Extract the [X, Y] coordinate from the center of the cell holding the provided text.  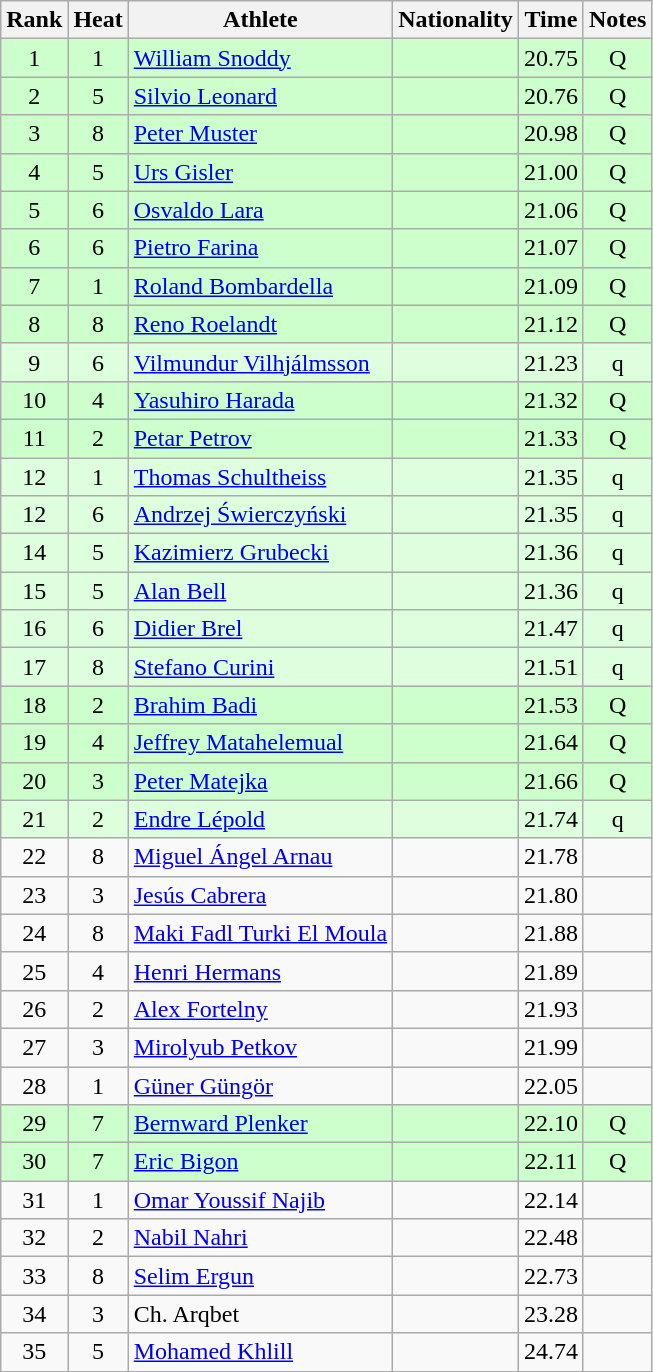
34 [34, 1314]
28 [34, 1085]
23.28 [550, 1314]
Nabil Nahri [260, 1238]
21.51 [550, 667]
24.74 [550, 1352]
Brahim Badi [260, 705]
Mohamed Khlill [260, 1352]
20.75 [550, 58]
Vilmundur Vilhjálmsson [260, 362]
Selim Ergun [260, 1276]
20.98 [550, 134]
Yasuhiro Harada [260, 400]
Osvaldo Lara [260, 210]
Bernward Plenker [260, 1124]
22.10 [550, 1124]
Ch. Arqbet [260, 1314]
21.06 [550, 210]
Pietro Farina [260, 248]
9 [34, 362]
21.00 [550, 172]
Peter Muster [260, 134]
Athlete [260, 20]
Silvio Leonard [260, 96]
21.80 [550, 895]
26 [34, 1009]
Petar Petrov [260, 438]
21.74 [550, 819]
22 [34, 857]
21.78 [550, 857]
22.48 [550, 1238]
Omar Youssif Najib [260, 1200]
16 [34, 629]
Mirolyub Petkov [260, 1047]
Maki Fadl Turki El Moula [260, 933]
20 [34, 781]
29 [34, 1124]
Andrzej Świerczyński [260, 515]
19 [34, 743]
27 [34, 1047]
Jesús Cabrera [260, 895]
21.99 [550, 1047]
Peter Matejka [260, 781]
Henri Hermans [260, 971]
Alan Bell [260, 591]
Nationality [456, 20]
21.93 [550, 1009]
22.73 [550, 1276]
21 [34, 819]
32 [34, 1238]
33 [34, 1276]
21.07 [550, 248]
31 [34, 1200]
21.32 [550, 400]
17 [34, 667]
21.12 [550, 324]
21.53 [550, 705]
Rank [34, 20]
Alex Fortelny [260, 1009]
21.23 [550, 362]
Endre Lépold [260, 819]
21.64 [550, 743]
Miguel Ángel Arnau [260, 857]
25 [34, 971]
Güner Güngör [260, 1085]
35 [34, 1352]
10 [34, 400]
20.76 [550, 96]
21.47 [550, 629]
15 [34, 591]
11 [34, 438]
Notes [617, 20]
Roland Bombardella [260, 286]
Eric Bigon [260, 1162]
22.14 [550, 1200]
Didier Brel [260, 629]
Stefano Curini [260, 667]
21.09 [550, 286]
Time [550, 20]
Jeffrey Matahelemual [260, 743]
Urs Gisler [260, 172]
23 [34, 895]
Heat [98, 20]
Kazimierz Grubecki [260, 553]
22.05 [550, 1085]
24 [34, 933]
21.33 [550, 438]
21.66 [550, 781]
22.11 [550, 1162]
William Snoddy [260, 58]
21.88 [550, 933]
21.89 [550, 971]
30 [34, 1162]
Thomas Schultheiss [260, 477]
14 [34, 553]
Reno Roelandt [260, 324]
18 [34, 705]
